Provide the (x, y) coordinate of the cell's center where the given text is located.  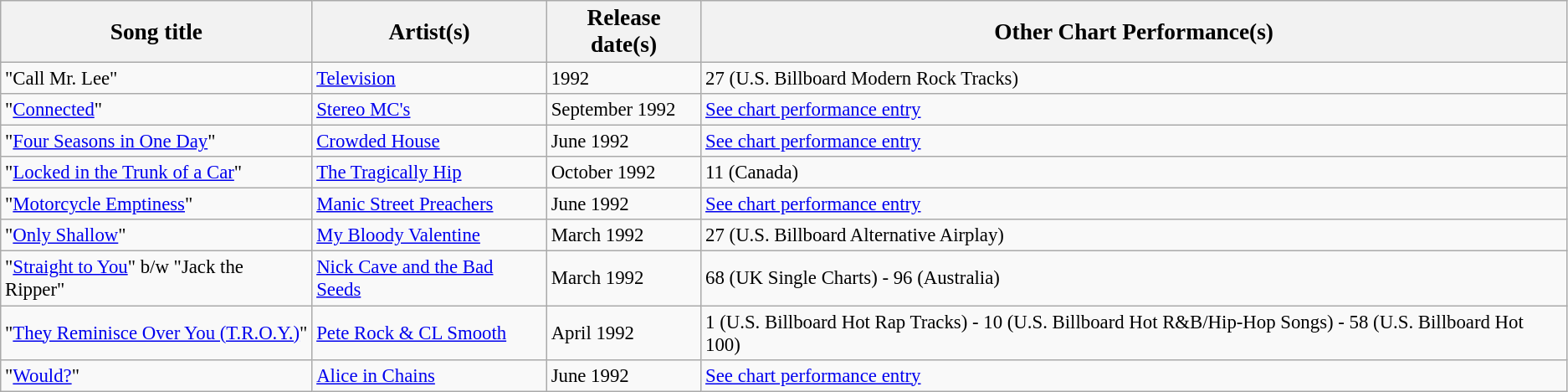
"Only Shallow" (156, 235)
27 (U.S. Billboard Modern Rock Tracks) (1135, 79)
11 (Canada) (1135, 173)
Song title (156, 32)
September 1992 (623, 110)
Nick Cave and the Bad Seeds (429, 278)
Alice in Chains (429, 375)
"Motorcycle Emptiness" (156, 204)
"Four Seasons in One Day" (156, 142)
"Straight to You" b/w "Jack the Ripper" (156, 278)
Television (429, 79)
Artist(s) (429, 32)
Crowded House (429, 142)
"Connected" (156, 110)
"They Reminisce Over You (T.R.O.Y.)" (156, 333)
My Bloody Valentine (429, 235)
The Tragically Hip (429, 173)
Release date(s) (623, 32)
1992 (623, 79)
68 (UK Single Charts) - 96 (Australia) (1135, 278)
"Call Mr. Lee" (156, 79)
Stereo MC's (429, 110)
Manic Street Preachers (429, 204)
Other Chart Performance(s) (1135, 32)
1 (U.S. Billboard Hot Rap Tracks) - 10 (U.S. Billboard Hot R&B/Hip-Hop Songs) - 58 (U.S. Billboard Hot 100) (1135, 333)
"Locked in the Trunk of a Car" (156, 173)
"Would?" (156, 375)
October 1992 (623, 173)
Pete Rock & CL Smooth (429, 333)
27 (U.S. Billboard Alternative Airplay) (1135, 235)
April 1992 (623, 333)
